Determine the [x, y] coordinate at the center of the cell enclosing the given text.  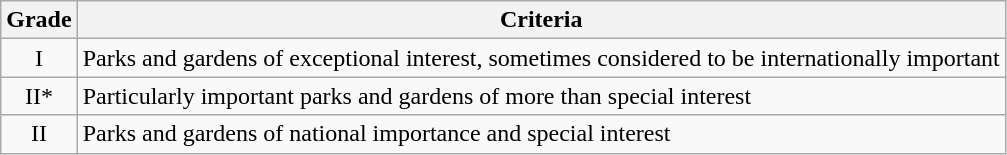
I [39, 58]
Parks and gardens of exceptional interest, sometimes considered to be internationally important [541, 58]
Grade [39, 20]
Criteria [541, 20]
Particularly important parks and gardens of more than special interest [541, 96]
Parks and gardens of national importance and special interest [541, 134]
II [39, 134]
II* [39, 96]
